Return the (x, y) coordinate for the center point of the cell that contains the specified text.  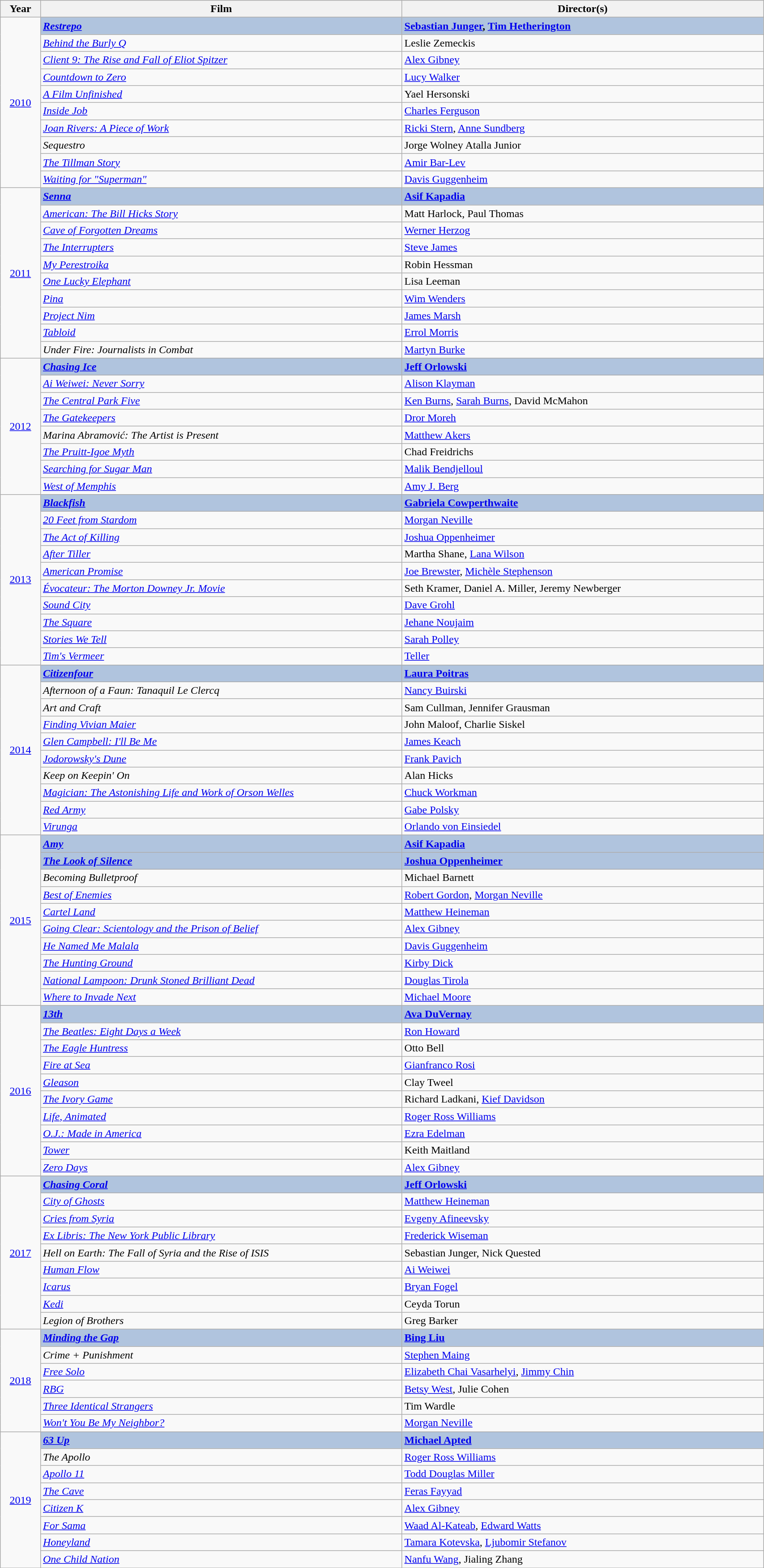
Michael Moore (583, 997)
Marina Abramović: The Artist is Present (221, 435)
Kirby Dick (583, 963)
Keep on Keepin' On (221, 776)
Betsy West, Julie Cohen (583, 1389)
Werner Herzog (583, 231)
Matt Harlock, Paul Thomas (583, 214)
Chasing Coral (221, 1184)
Feras Fayyad (583, 1491)
Joan Rivers: A Piece of Work (221, 128)
Robert Gordon, Morgan Neville (583, 895)
Kedi (221, 1304)
2014 (21, 750)
James Keach (583, 741)
Jodorowsky's Dune (221, 759)
Yael Hersonski (583, 94)
Ceyda Torun (583, 1304)
John Maloof, Charlie Siskel (583, 724)
Stories We Tell (221, 639)
Ai Weiwei: Never Sorry (221, 384)
Magician: The Astonishing Life and Work of Orson Welles (221, 793)
Art and Craft (221, 707)
The Central Park Five (221, 401)
2019 (21, 1500)
Matthew Akers (583, 435)
American Promise (221, 571)
Martha Shane, Lana Wilson (583, 554)
Ezra Edelman (583, 1133)
Orlando von Einsiedel (583, 827)
The Eagle Huntress (221, 1048)
Greg Barker (583, 1321)
Where to Invade Next (221, 997)
Cries from Syria (221, 1218)
The Look of Silence (221, 861)
Dror Moreh (583, 418)
Ricki Stern, Anne Sundberg (583, 128)
Leslie Zemeckis (583, 43)
Laura Poitras (583, 673)
Senna (221, 196)
Glen Campbell: I'll Be Me (221, 741)
Apollo 11 (221, 1474)
Zero Days (221, 1167)
Cave of Forgotten Dreams (221, 231)
Joe Brewster, Michèle Stephenson (583, 571)
Legion of Brothers (221, 1321)
Three Identical Strangers (221, 1406)
One Child Nation (221, 1559)
Otto Bell (583, 1048)
Charles Ferguson (583, 111)
Lucy Walker (583, 77)
Évocateur: The Morton Downey Jr. Movie (221, 588)
Chuck Workman (583, 793)
The Pruitt-Igoe Myth (221, 452)
Free Solo (221, 1372)
Sebastian Junger, Tim Hetherington (583, 26)
The Tillman Story (221, 162)
Sarah Polley (583, 639)
City of Ghosts (221, 1201)
Chasing Ice (221, 367)
Sound City (221, 605)
Frank Pavich (583, 759)
Honeyland (221, 1542)
Bryan Fogel (583, 1286)
Gianfranco Rosi (583, 1065)
Jorge Wolney Atalla Junior (583, 145)
After Tiller (221, 554)
Gabe Polsky (583, 810)
Tamara Kotevska, Ljubomir Stefanov (583, 1542)
Under Fire: Journalists in Combat (221, 350)
Lisa Leeman (583, 282)
Life, Animated (221, 1116)
West of Memphis (221, 486)
2013 (21, 580)
Gabriela Cowperthwaite (583, 503)
The Beatles: Eight Days a Week (221, 1031)
Errol Morris (583, 333)
13th (221, 1014)
For Sama (221, 1525)
O.J.: Made in America (221, 1133)
The Apollo (221, 1457)
The Gatekeepers (221, 418)
The Square (221, 622)
Steve James (583, 248)
Hell on Earth: The Fall of Syria and the Rise of ISIS (221, 1252)
Citizenfour (221, 673)
Ken Burns, Sarah Burns, David McMahon (583, 401)
Citizen K (221, 1508)
Year (21, 9)
American: The Bill Hicks Story (221, 214)
Jehane Noujaim (583, 622)
Dave Grohl (583, 605)
The Cave (221, 1491)
Amy (221, 844)
Waad Al-Kateab, Edward Watts (583, 1525)
Sebastian Junger, Nick Quested (583, 1252)
Virunga (221, 827)
Ai Weiwei (583, 1269)
2011 (21, 273)
Best of Enemies (221, 895)
He Named Me Malala (221, 946)
Tabloid (221, 333)
The Interrupters (221, 248)
Tim Wardle (583, 1406)
Fire at Sea (221, 1065)
2012 (21, 426)
Client 9: The Rise and Fall of Eliot Spitzer (221, 60)
Sam Cullman, Jennifer Grausman (583, 707)
James Marsh (583, 316)
Director(s) (583, 9)
Tim's Vermeer (221, 656)
Seth Kramer, Daniel A. Miller, Jeremy Newberger (583, 588)
Ava DuVernay (583, 1014)
Alison Klayman (583, 384)
Todd Douglas Miller (583, 1474)
Ron Howard (583, 1031)
Stephen Maing (583, 1355)
Icarus (221, 1286)
Inside Job (221, 111)
2015 (21, 920)
Evgeny Afineevsky (583, 1218)
Tower (221, 1150)
2018 (21, 1380)
Teller (583, 656)
Ex Libris: The New York Public Library (221, 1235)
2016 (21, 1090)
Red Army (221, 810)
Chad Freidrichs (583, 452)
Searching for Sugar Man (221, 469)
20 Feet from Stardom (221, 520)
Elizabeth Chai Vasarhelyi, Jimmy Chin (583, 1372)
My Perestroika (221, 265)
Project Nim (221, 316)
Nancy Buirski (583, 690)
Frederick Wiseman (583, 1235)
2017 (21, 1252)
The Hunting Ground (221, 963)
Alan Hicks (583, 776)
Nanfu Wang, Jialing Zhang (583, 1559)
Michael Barnett (583, 878)
RBG (221, 1389)
Becoming Bulletproof (221, 878)
Clay Tweel (583, 1082)
Cartel Land (221, 912)
Douglas Tirola (583, 980)
Finding Vivian Maier (221, 724)
Keith Maitland (583, 1150)
Afternoon of a Faun: Tanaquil Le Clercq (221, 690)
Going Clear: Scientology and the Prison of Belief (221, 929)
Amy J. Berg (583, 486)
Martyn Burke (583, 350)
Pina (221, 299)
National Lampoon: Drunk Stoned Brilliant Dead (221, 980)
Behind the Burly Q (221, 43)
Richard Ladkani, Kief Davidson (583, 1099)
Bing Liu (583, 1338)
Minding the Gap (221, 1338)
Malik Bendjelloul (583, 469)
Blackfish (221, 503)
Countdown to Zero (221, 77)
Won't You Be My Neighbor? (221, 1423)
Amir Bar-Lev (583, 162)
A Film Unfinished (221, 94)
The Ivory Game (221, 1099)
Crime + Punishment (221, 1355)
Michael Apted (583, 1440)
Robin Hessman (583, 265)
2010 (21, 103)
Human Flow (221, 1269)
Gleason (221, 1082)
Waiting for "Superman" (221, 179)
Restrepo (221, 26)
Film (221, 9)
One Lucky Elephant (221, 282)
Sequestro (221, 145)
Wim Wenders (583, 299)
63 Up (221, 1440)
The Act of Killing (221, 537)
